Determine the (x, y) coordinate at the center of the cell enclosing the given text.  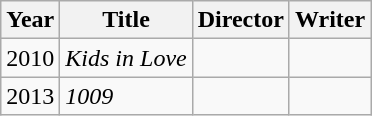
1009 (126, 96)
Writer (330, 20)
Director (240, 20)
Kids in Love (126, 58)
2010 (30, 58)
2013 (30, 96)
Year (30, 20)
Title (126, 20)
